Find where the given text appears and provide that cell's center as [X, Y] coordinate. 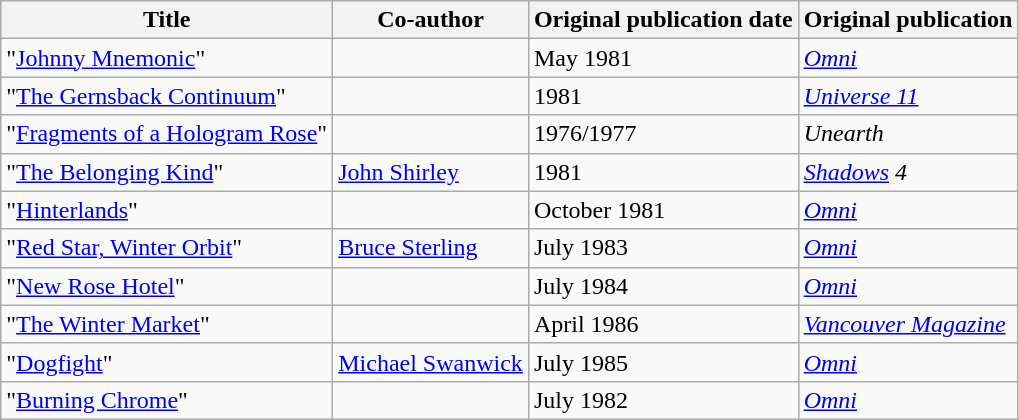
July 1982 [663, 400]
"New Rose Hotel" [167, 286]
July 1983 [663, 248]
Vancouver Magazine [908, 324]
May 1981 [663, 58]
John Shirley [431, 172]
"Burning Chrome" [167, 400]
"Hinterlands" [167, 210]
"The Winter Market" [167, 324]
Universe 11 [908, 96]
Bruce Sterling [431, 248]
"Johnny Mnemonic" [167, 58]
"The Gernsback Continuum" [167, 96]
Title [167, 20]
Shadows 4 [908, 172]
Original publication date [663, 20]
Co-author [431, 20]
"Red Star, Winter Orbit" [167, 248]
April 1986 [663, 324]
"Dogfight" [167, 362]
October 1981 [663, 210]
1976/1977 [663, 134]
Original publication [908, 20]
July 1985 [663, 362]
"Fragments of a Hologram Rose" [167, 134]
"The Belonging Kind" [167, 172]
Michael Swanwick [431, 362]
Unearth [908, 134]
July 1984 [663, 286]
